Find where the given text appears and provide that cell's center as (x, y) coordinate. 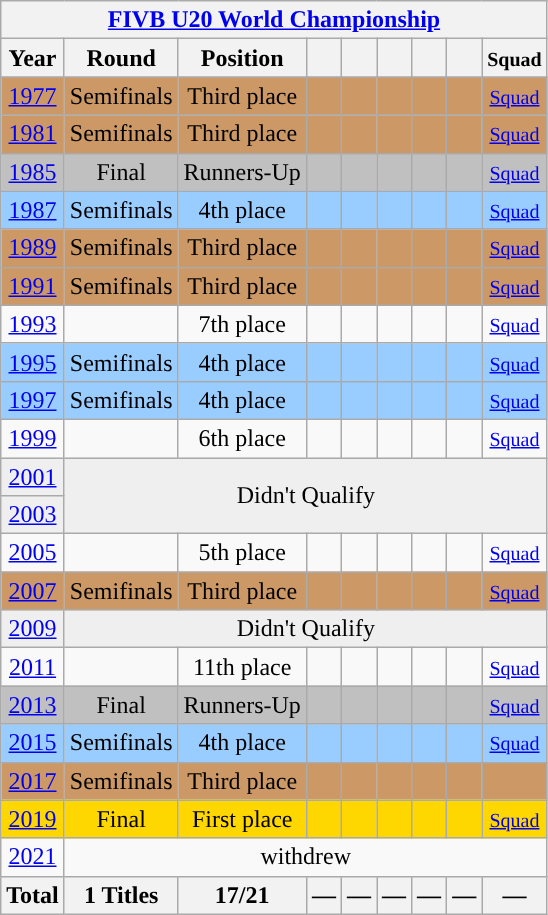
11th place (242, 667)
1997 (33, 400)
6th place (242, 438)
2011 (33, 667)
17/21 (242, 895)
7th place (242, 324)
1989 (33, 248)
2001 (33, 477)
1981 (33, 134)
FIVB U20 World Championship (274, 20)
Year (33, 58)
1991 (33, 286)
1995 (33, 362)
2019 (33, 819)
First place (242, 819)
withdrew (306, 857)
1985 (33, 172)
Position (242, 58)
2005 (33, 553)
1977 (33, 96)
1987 (33, 210)
2013 (33, 705)
Round (121, 58)
Total (33, 895)
2015 (33, 743)
2021 (33, 857)
1993 (33, 324)
2017 (33, 781)
1999 (33, 438)
2009 (33, 629)
1 Titles (121, 895)
2007 (33, 591)
5th place (242, 553)
2003 (33, 515)
